Identify which cell holds the provided text, then report its [x, y] central coordinate. 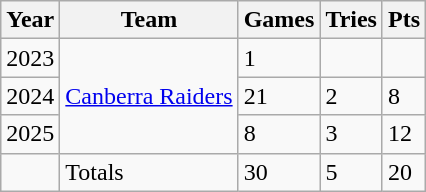
2024 [30, 96]
2025 [30, 134]
Totals [149, 172]
Games [279, 20]
2 [352, 96]
Canberra Raiders [149, 96]
Pts [404, 20]
20 [404, 172]
12 [404, 134]
Year [30, 20]
Tries [352, 20]
5 [352, 172]
Team [149, 20]
1 [279, 58]
21 [279, 96]
2023 [30, 58]
30 [279, 172]
3 [352, 134]
